Pinpoint the cell where the given text exists, returning its (x, y) midpoint coordinate. 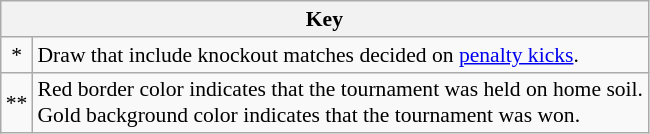
* (17, 55)
** (17, 102)
Red border color indicates that the tournament was held on home soil.Gold background color indicates that the tournament was won. (340, 102)
Key (324, 19)
Draw that include knockout matches decided on penalty kicks. (340, 55)
